Determine the (X, Y) coordinate at the center of the cell enclosing the given text.  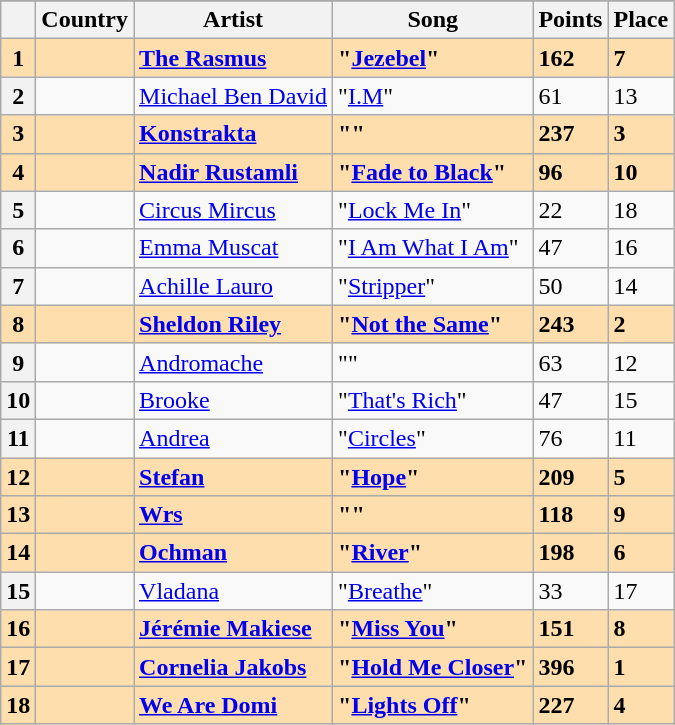
"Circles" (433, 438)
"I Am What I Am" (433, 248)
"River" (433, 553)
Konstrakta (234, 134)
"Fade to Black" (433, 172)
Emma Muscat (234, 248)
198 (570, 553)
Andrea (234, 438)
Stefan (234, 477)
61 (570, 96)
We Are Domi (234, 705)
Cornelia Jakobs (234, 667)
Country (85, 20)
"Hold Me Closer" (433, 667)
"Lock Me In" (433, 210)
22 (570, 210)
63 (570, 362)
Andromache (234, 362)
209 (570, 477)
33 (570, 591)
The Rasmus (234, 58)
"I.M" (433, 96)
Circus Mircus (234, 210)
"Lights Off" (433, 705)
"Miss You" (433, 629)
151 (570, 629)
243 (570, 324)
76 (570, 438)
Sheldon Riley (234, 324)
Vladana (234, 591)
96 (570, 172)
"Not the Same" (433, 324)
118 (570, 515)
Jérémie Makiese (234, 629)
Song (433, 20)
227 (570, 705)
237 (570, 134)
"That's Rich" (433, 400)
Place (641, 20)
Achille Lauro (234, 286)
"Jezebel" (433, 58)
Michael Ben David (234, 96)
Wrs (234, 515)
162 (570, 58)
Artist (234, 20)
50 (570, 286)
Brooke (234, 400)
"Breathe" (433, 591)
Nadir Rustamli (234, 172)
396 (570, 667)
Ochman (234, 553)
"Hope" (433, 477)
"Stripper" (433, 286)
Points (570, 20)
